Search for the cell housing the specified text and yield its [x, y] center coordinate. 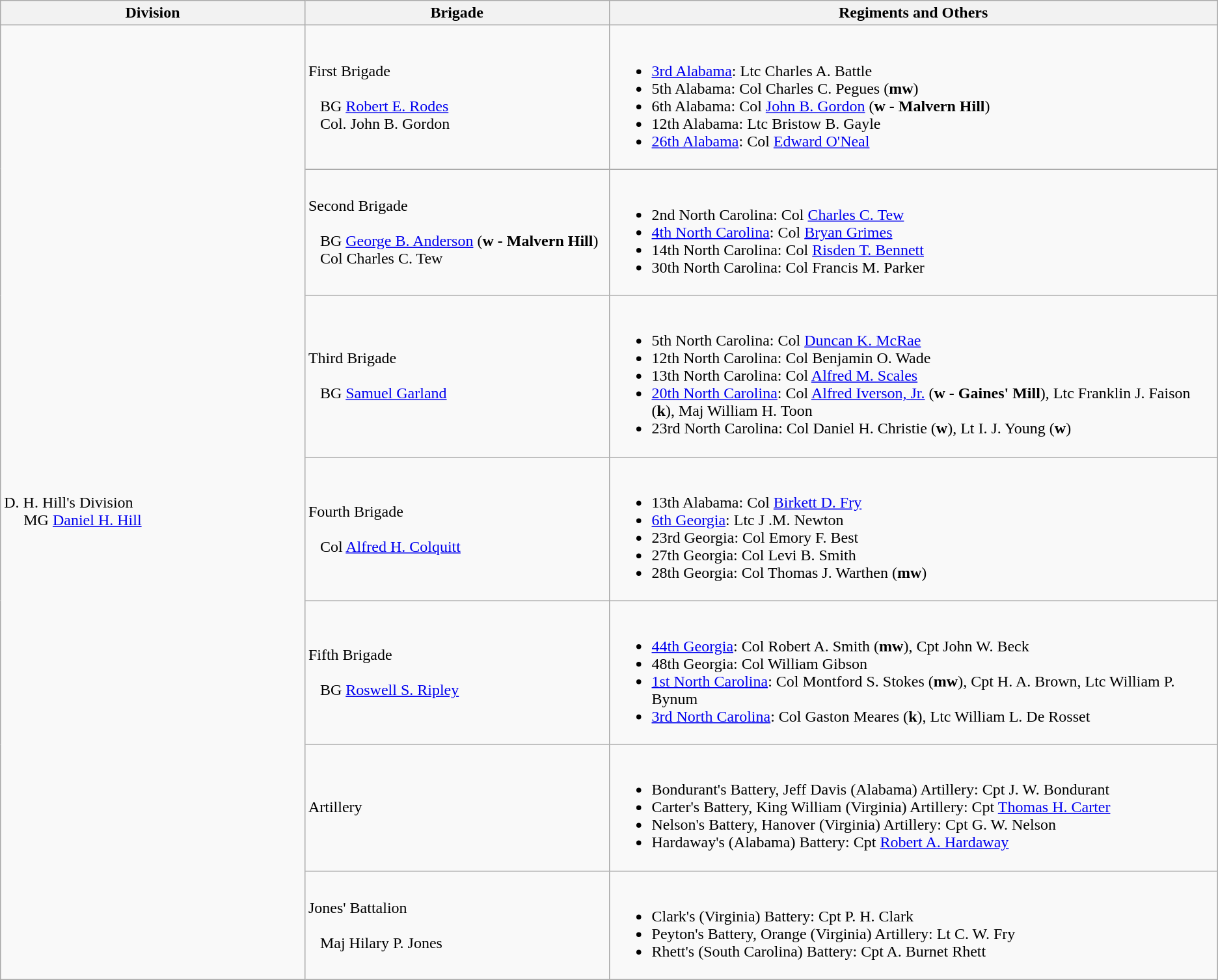
First Brigade BG Robert E. Rodes Col. John B. Gordon [457, 98]
Fourth Brigade Col Alfred H. Colquitt [457, 528]
Artillery [457, 808]
Regiments and Others [913, 13]
Division [153, 13]
D. H. Hill's Division MG Daniel H. Hill [153, 502]
Second Brigade BG George B. Anderson (w - Malvern Hill) Col Charles C. Tew [457, 232]
Third Brigade BG Samuel Garland [457, 376]
Brigade [457, 13]
Jones' Battalion Maj Hilary P. Jones [457, 925]
Fifth Brigade BG Roswell S. Ripley [457, 673]
